Return (X, Y) of the center of cell containing provided text 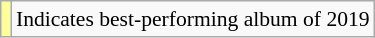
Indicates best-performing album of 2019 (193, 19)
